Search for the cell housing the specified text and yield its [x, y] center coordinate. 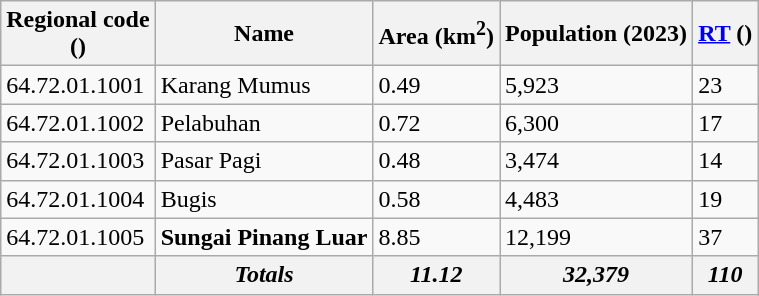
11.12 [436, 275]
32,379 [596, 275]
64.72.01.1003 [78, 161]
64.72.01.1005 [78, 237]
Name [264, 34]
0.58 [436, 199]
23 [726, 85]
37 [726, 237]
Bugis [264, 199]
64.72.01.1002 [78, 123]
0.48 [436, 161]
64.72.01.1004 [78, 199]
5,923 [596, 85]
Regional code() [78, 34]
64.72.01.1001 [78, 85]
19 [726, 199]
Area (km2) [436, 34]
3,474 [596, 161]
Pelabuhan [264, 123]
6,300 [596, 123]
Pasar Pagi [264, 161]
0.72 [436, 123]
0.49 [436, 85]
14 [726, 161]
Sungai Pinang Luar [264, 237]
RT () [726, 34]
8.85 [436, 237]
Karang Mumus [264, 85]
17 [726, 123]
110 [726, 275]
4,483 [596, 199]
Totals [264, 275]
Population (2023) [596, 34]
12,199 [596, 237]
